Scan for the cell matching the given text and deliver its [x, y] coordinate at center. 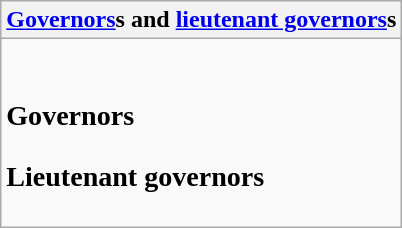
Governorss and lieutenant governorss [202, 20]
GovernorsLieutenant governors [202, 133]
